Capture the cell that displays the provided text and extract its (x, y) central coordinate. 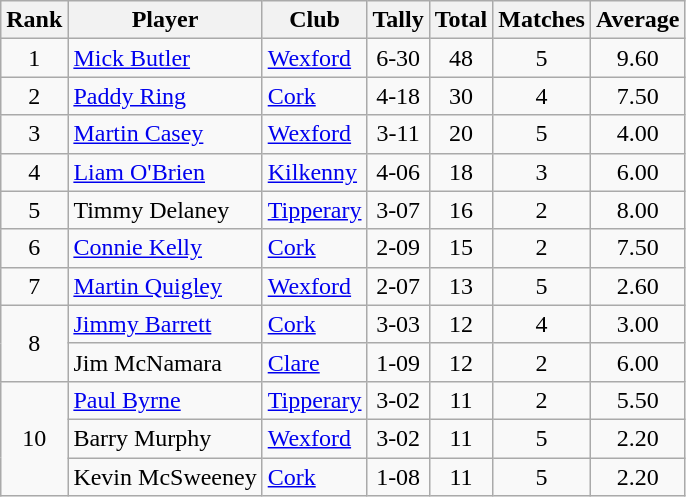
16 (461, 210)
Connie Kelly (165, 248)
48 (461, 58)
8 (34, 343)
Clare (314, 362)
Club (314, 20)
Martin Casey (165, 134)
Player (165, 20)
6-30 (398, 58)
Liam O'Brien (165, 172)
6 (34, 248)
2.60 (638, 286)
2-09 (398, 248)
8.00 (638, 210)
3-03 (398, 324)
3.00 (638, 324)
20 (461, 134)
15 (461, 248)
Tally (398, 20)
10 (34, 438)
Total (461, 20)
4-06 (398, 172)
3-11 (398, 134)
3-07 (398, 210)
18 (461, 172)
1 (34, 58)
Paddy Ring (165, 96)
1-08 (398, 477)
Average (638, 20)
Jimmy Barrett (165, 324)
Mick Butler (165, 58)
4.00 (638, 134)
Barry Murphy (165, 438)
4-18 (398, 96)
Martin Quigley (165, 286)
Matches (542, 20)
2-07 (398, 286)
1-09 (398, 362)
Paul Byrne (165, 400)
13 (461, 286)
30 (461, 96)
Kevin McSweeney (165, 477)
9.60 (638, 58)
5.50 (638, 400)
Timmy Delaney (165, 210)
Jim McNamara (165, 362)
Rank (34, 20)
7 (34, 286)
Kilkenny (314, 172)
